Extract the (X, Y) coordinate from the center of the cell holding the provided text.  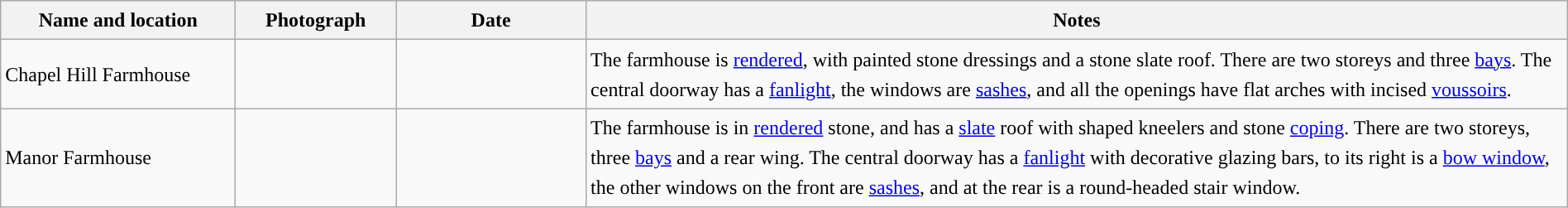
Date (491, 20)
Chapel Hill Farmhouse (118, 75)
Notes (1077, 20)
Manor Farmhouse (118, 157)
Photograph (316, 20)
Name and location (118, 20)
